Scan for the cell matching the given text and deliver its (x, y) coordinate at center. 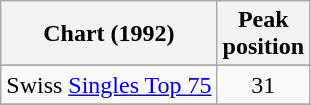
Chart (1992) (109, 34)
Swiss Singles Top 75 (109, 85)
Peakposition (263, 34)
31 (263, 85)
